For the text-containing cell, return its midpoint in (X, Y) coordinate format. 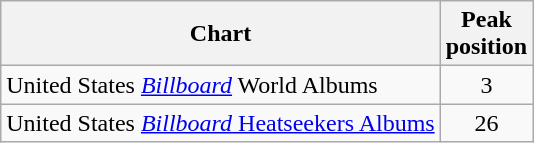
Peakposition (486, 34)
United States Billboard World Albums (220, 85)
Chart (220, 34)
3 (486, 85)
26 (486, 123)
United States Billboard Heatseekers Albums (220, 123)
